For the text-containing cell, return its midpoint in [x, y] coordinate format. 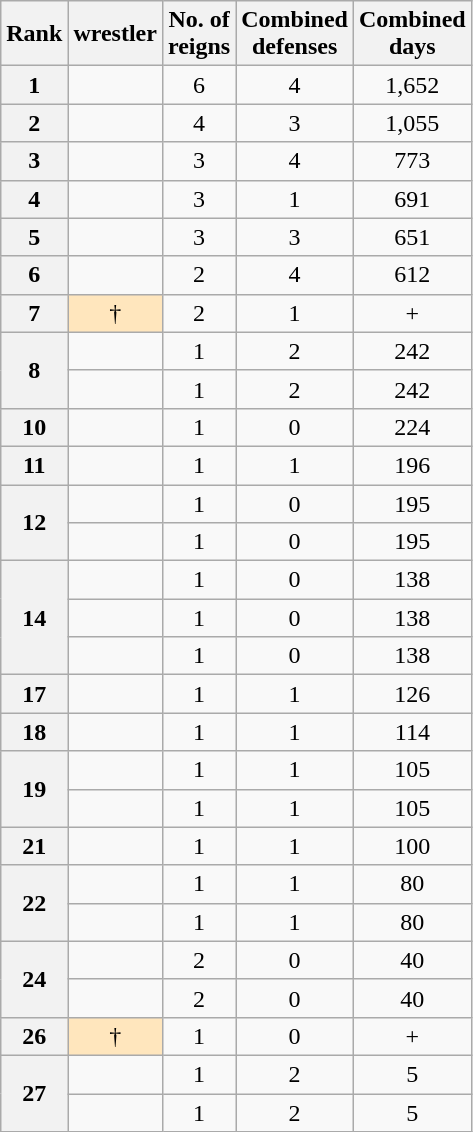
7 [34, 313]
22 [34, 903]
773 [412, 161]
1,652 [412, 85]
114 [412, 732]
100 [412, 846]
126 [412, 694]
1,055 [412, 123]
224 [412, 427]
691 [412, 199]
27 [34, 1093]
196 [412, 465]
No. ofreigns [198, 34]
17 [34, 694]
10 [34, 427]
11 [34, 465]
Combineddefenses [295, 34]
24 [34, 979]
14 [34, 618]
Combineddays [412, 34]
Rank [34, 34]
21 [34, 846]
12 [34, 522]
26 [34, 1036]
612 [412, 275]
wrestler [116, 34]
19 [34, 789]
18 [34, 732]
651 [412, 237]
8 [34, 370]
